Provide the [x, y] coordinate of the cell's center where the given text is located.  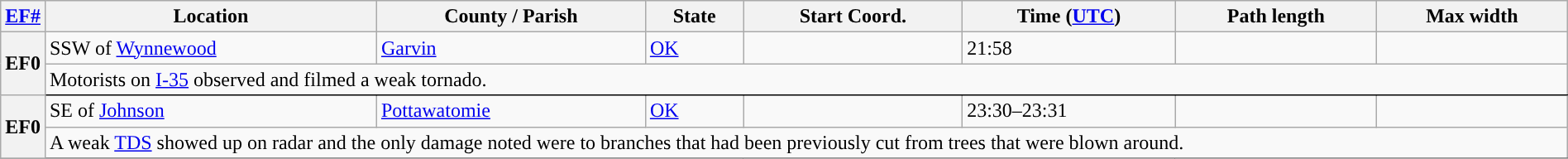
Garvin [511, 48]
Max width [1472, 17]
EF# [23, 17]
County / Parish [511, 17]
State [695, 17]
SSW of Wynnewood [210, 48]
A weak TDS showed up on radar and the only damage noted were to branches that had been previously cut from trees that were blown around. [806, 142]
SE of Johnson [210, 111]
Start Coord. [853, 17]
Pottawatomie [511, 111]
21:58 [1068, 48]
Motorists on I-35 observed and filmed a weak tornado. [806, 79]
Location [210, 17]
Time (UTC) [1068, 17]
Path length [1275, 17]
23:30–23:31 [1068, 111]
